Identify which cell holds the provided text, then report its (X, Y) central coordinate. 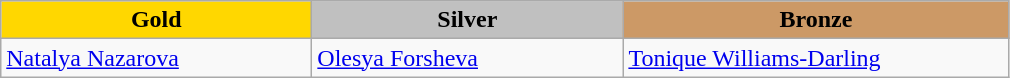
Silver (468, 20)
Natalya Nazarova (156, 58)
Bronze (816, 20)
Tonique Williams-Darling (816, 58)
Gold (156, 20)
Olesya Forsheva (468, 58)
